Identify which cell holds the provided text, then report its (x, y) central coordinate. 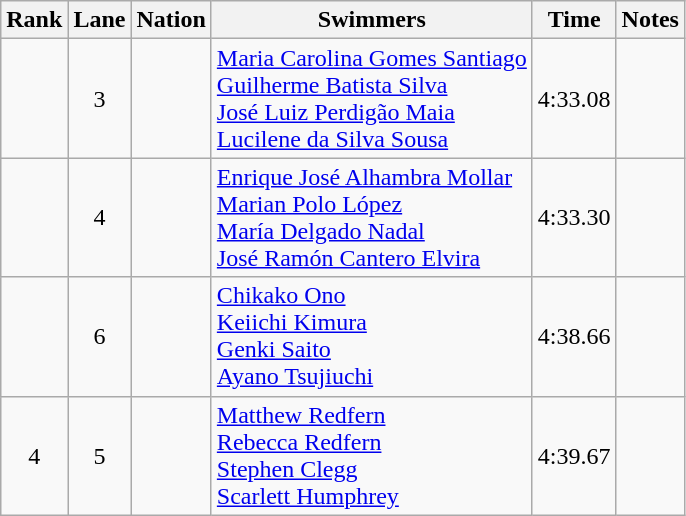
Time (574, 20)
Swimmers (372, 20)
Nation (171, 20)
3 (100, 98)
4:39.67 (574, 456)
Enrique José Alhambra MollarMarian Polo LópezMaría Delgado NadalJosé Ramón Cantero Elvira (372, 218)
Maria Carolina Gomes SantiagoGuilherme Batista SilvaJosé Luiz Perdigão MaiaLucilene da Silva Sousa (372, 98)
5 (100, 456)
Chikako OnoKeiichi KimuraGenki SaitoAyano Tsujiuchi (372, 336)
4:33.08 (574, 98)
4:38.66 (574, 336)
4:33.30 (574, 218)
Notes (650, 20)
Lane (100, 20)
Matthew RedfernRebecca RedfernStephen CleggScarlett Humphrey (372, 456)
Rank (34, 20)
6 (100, 336)
